From the cell containing the given text, extract its center point as (x, y) coordinate. 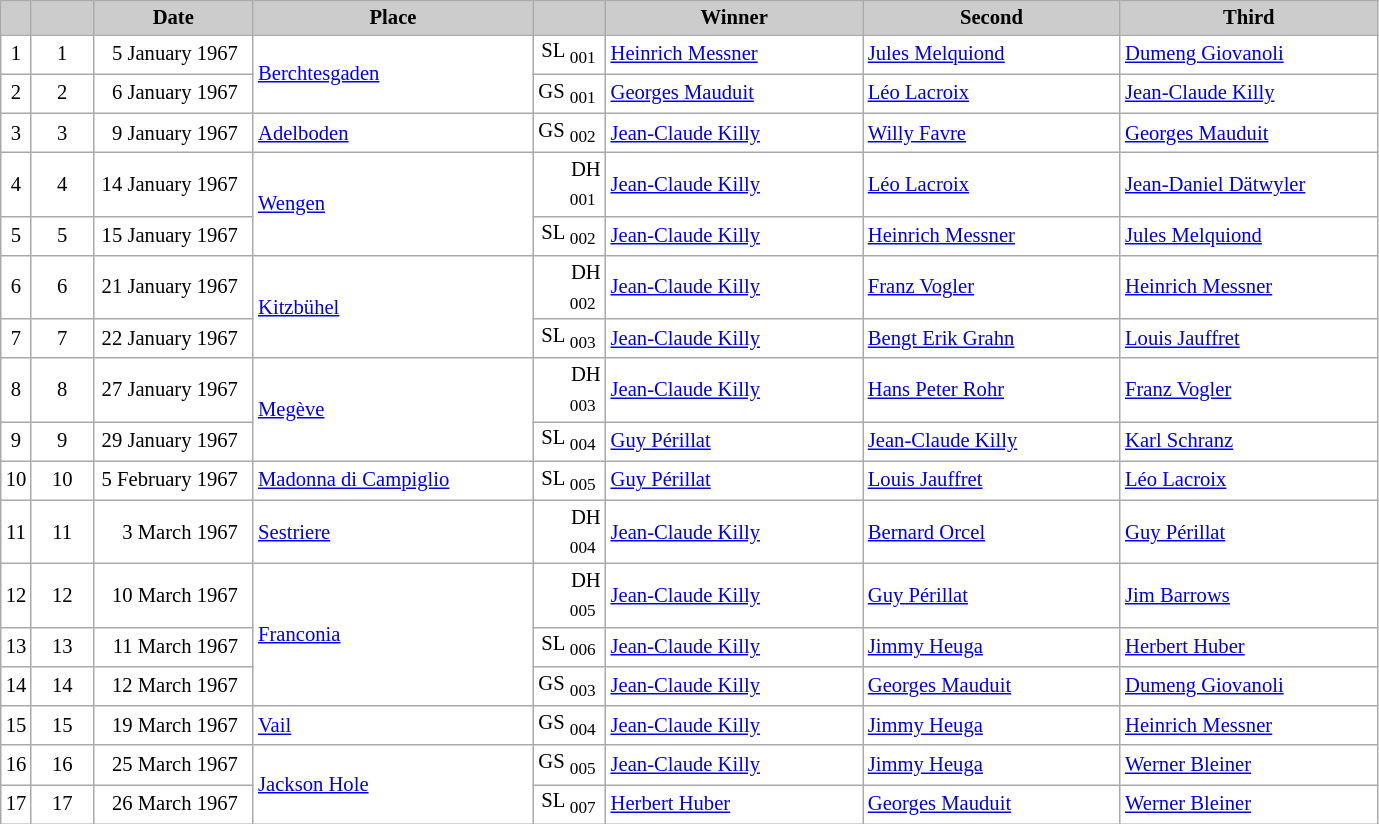
Adelboden (393, 132)
Wengen (393, 204)
Date (173, 17)
Third (1248, 17)
19 March 1967 (173, 726)
26 March 1967 (173, 804)
Winner (734, 17)
SL 007 (570, 804)
SL 004 (570, 440)
Hans Peter Rohr (992, 390)
Kitzbühel (393, 306)
Sestriere (393, 532)
11 March 1967 (173, 646)
GS 001 (570, 94)
Franconia (393, 634)
9 January 1967 (173, 132)
GS 004 (570, 726)
Place (393, 17)
12 March 1967 (173, 686)
14 January 1967 (173, 184)
GS 002 (570, 132)
Jim Barrows (1248, 594)
6 January 1967 (173, 94)
10 March 1967 (173, 594)
Berchtesgaden (393, 74)
Megève (393, 410)
SL 001 (570, 54)
GS 005 (570, 764)
Vail (393, 726)
Jackson Hole (393, 784)
3 March 1967 (173, 532)
Willy Favre (992, 132)
5 February 1967 (173, 480)
Bengt Erik Grahn (992, 338)
25 March 1967 (173, 764)
Bernard Orcel (992, 532)
5 January 1967 (173, 54)
SL 006 (570, 646)
SL 002 (570, 236)
Madonna di Campiglio (393, 480)
Jean-Daniel Dätwyler (1248, 184)
GS 003 (570, 686)
29 January 1967 (173, 440)
DH 003 (570, 390)
DH 002 (570, 286)
21 January 1967 (173, 286)
Second (992, 17)
DH 001 (570, 184)
SL 003 (570, 338)
SL 005 (570, 480)
DH 005 (570, 594)
15 January 1967 (173, 236)
DH 004 (570, 532)
27 January 1967 (173, 390)
Karl Schranz (1248, 440)
22 January 1967 (173, 338)
